Capture the cell that displays the provided text and extract its (x, y) central coordinate. 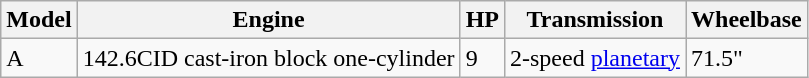
2-speed planetary (594, 58)
9 (482, 58)
HP (482, 20)
Transmission (594, 20)
Model (39, 20)
142.6CID cast-iron block one-cylinder (268, 58)
Engine (268, 20)
Wheelbase (747, 20)
A (39, 58)
71.5" (747, 58)
